Identify which cell holds the provided text, then report its [x, y] central coordinate. 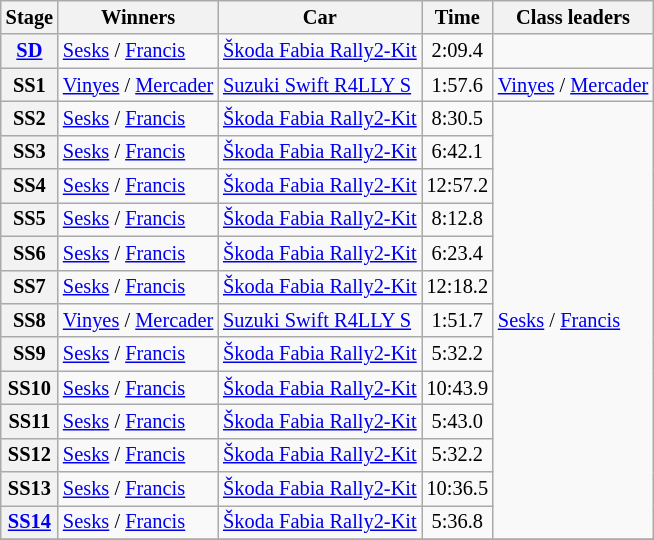
8:12.8 [458, 219]
10:43.9 [458, 388]
1:57.6 [458, 85]
SS1 [30, 85]
6:42.1 [458, 152]
SS4 [30, 186]
2:09.4 [458, 51]
Time [458, 17]
SS3 [30, 152]
Class leaders [573, 17]
12:57.2 [458, 186]
SS2 [30, 118]
SS12 [30, 455]
SS9 [30, 354]
SS6 [30, 253]
SS14 [30, 522]
Stage [30, 17]
5:43.0 [458, 421]
SS11 [30, 421]
SS10 [30, 388]
10:36.5 [458, 489]
SS5 [30, 219]
Car [320, 17]
12:18.2 [458, 287]
SS8 [30, 320]
SD [30, 51]
Winners [138, 17]
SS7 [30, 287]
5:36.8 [458, 522]
6:23.4 [458, 253]
8:30.5 [458, 118]
1:51.7 [458, 320]
SS13 [30, 489]
